Output the (x, y) coordinate of the center of the cell containing the given text.  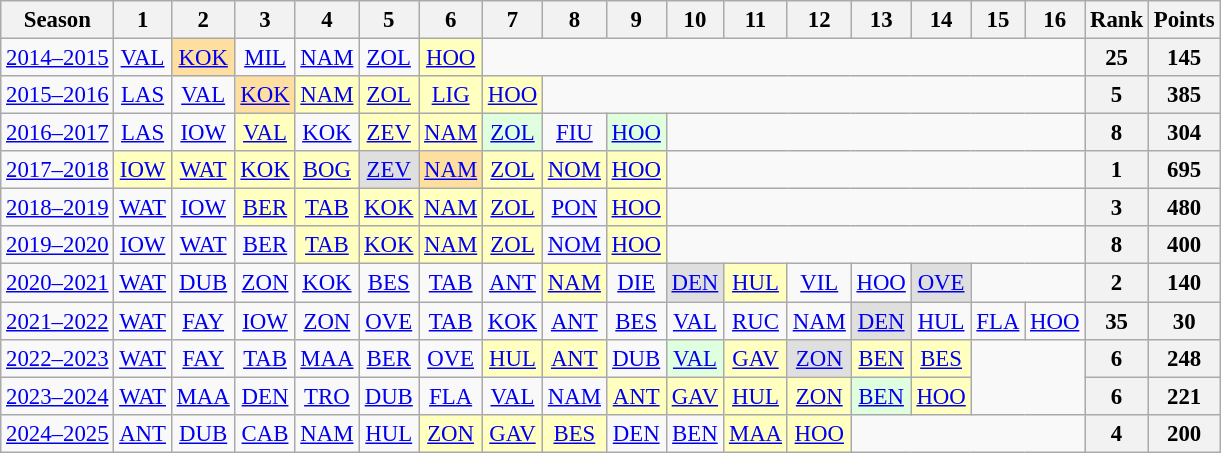
Rank (1117, 20)
9 (636, 20)
2021–2022 (58, 321)
DIE (636, 283)
200 (1184, 433)
385 (1184, 95)
LIG (451, 95)
13 (881, 20)
2023–2024 (58, 396)
Points (1184, 20)
11 (756, 20)
2015–2016 (58, 95)
2022–2023 (58, 358)
25 (1117, 58)
7 (513, 20)
140 (1184, 283)
304 (1184, 133)
FIU (574, 133)
695 (1184, 170)
2019–2020 (58, 245)
PON (574, 208)
248 (1184, 358)
30 (1184, 321)
2018–2019 (58, 208)
RUC (756, 321)
2017–2018 (58, 170)
2024–2025 (58, 433)
TRO (327, 396)
12 (819, 20)
35 (1117, 321)
400 (1184, 245)
BOG (327, 170)
Season (58, 20)
CAB (265, 433)
145 (1184, 58)
2020–2021 (58, 283)
2014–2015 (58, 58)
16 (1055, 20)
MIL (265, 58)
221 (1184, 396)
14 (941, 20)
480 (1184, 208)
15 (998, 20)
VIL (819, 283)
2016–2017 (58, 133)
10 (694, 20)
